Extract the [X, Y] coordinate from the center of the cell holding the provided text.  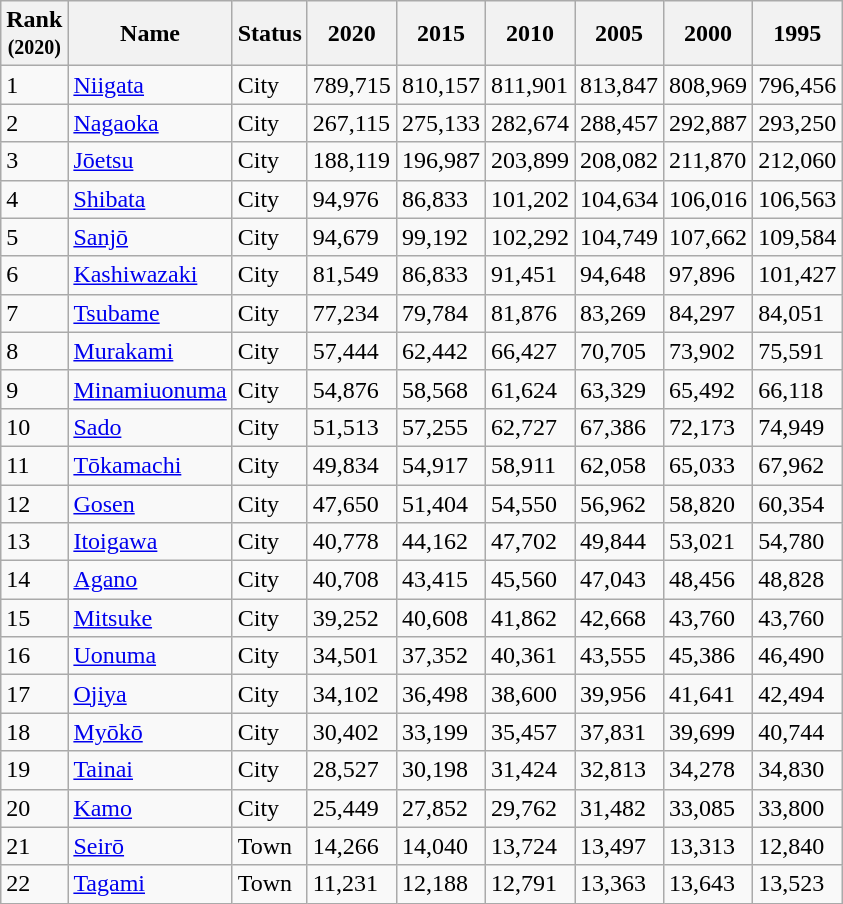
Tainai [150, 770]
40,744 [798, 732]
Status [270, 34]
49,844 [620, 542]
Kamo [150, 808]
58,820 [708, 503]
203,899 [530, 161]
Sanjō [150, 237]
2005 [620, 34]
20 [34, 808]
51,404 [440, 503]
57,444 [352, 351]
13,523 [798, 884]
53,021 [708, 542]
46,490 [798, 656]
40,708 [352, 580]
104,634 [620, 199]
Itoigawa [150, 542]
67,962 [798, 465]
106,563 [798, 199]
33,085 [708, 808]
49,834 [352, 465]
2015 [440, 34]
13,724 [530, 846]
11,231 [352, 884]
9 [34, 389]
Agano [150, 580]
32,813 [620, 770]
25,449 [352, 808]
11 [34, 465]
70,705 [620, 351]
13,497 [620, 846]
Ojiya [150, 694]
212,060 [798, 161]
288,457 [620, 123]
62,727 [530, 427]
101,202 [530, 199]
Niigata [150, 85]
196,987 [440, 161]
12,840 [798, 846]
13,643 [708, 884]
66,118 [798, 389]
48,456 [708, 580]
4 [34, 199]
Rank(2020) [34, 34]
63,329 [620, 389]
Name [150, 34]
81,549 [352, 275]
2 [34, 123]
47,043 [620, 580]
94,679 [352, 237]
813,847 [620, 85]
31,482 [620, 808]
72,173 [708, 427]
21 [34, 846]
275,133 [440, 123]
Tsubame [150, 313]
2010 [530, 34]
Kashiwazaki [150, 275]
44,162 [440, 542]
51,513 [352, 427]
75,591 [798, 351]
39,699 [708, 732]
810,157 [440, 85]
12 [34, 503]
14,266 [352, 846]
38,600 [530, 694]
94,976 [352, 199]
65,492 [708, 389]
60,354 [798, 503]
29,762 [530, 808]
42,668 [620, 618]
13,313 [708, 846]
211,870 [708, 161]
43,415 [440, 580]
Jōetsu [150, 161]
35,457 [530, 732]
65,033 [708, 465]
48,828 [798, 580]
54,876 [352, 389]
84,297 [708, 313]
33,199 [440, 732]
13 [34, 542]
37,352 [440, 656]
102,292 [530, 237]
27,852 [440, 808]
16 [34, 656]
39,252 [352, 618]
83,269 [620, 313]
12,791 [530, 884]
12,188 [440, 884]
31,424 [530, 770]
104,749 [620, 237]
208,082 [620, 161]
77,234 [352, 313]
293,250 [798, 123]
34,501 [352, 656]
84,051 [798, 313]
61,624 [530, 389]
19 [34, 770]
62,442 [440, 351]
56,962 [620, 503]
94,648 [620, 275]
79,784 [440, 313]
188,119 [352, 161]
18 [34, 732]
Tōkamachi [150, 465]
Nagaoka [150, 123]
34,278 [708, 770]
Seirō [150, 846]
66,427 [530, 351]
1995 [798, 34]
30,402 [352, 732]
43,555 [620, 656]
17 [34, 694]
109,584 [798, 237]
42,494 [798, 694]
Shibata [150, 199]
58,568 [440, 389]
45,560 [530, 580]
58,911 [530, 465]
267,115 [352, 123]
97,896 [708, 275]
39,956 [620, 694]
2020 [352, 34]
282,674 [530, 123]
54,550 [530, 503]
33,800 [798, 808]
8 [34, 351]
22 [34, 884]
292,887 [708, 123]
107,662 [708, 237]
811,901 [530, 85]
81,876 [530, 313]
Minamiuonuma [150, 389]
3 [34, 161]
67,386 [620, 427]
796,456 [798, 85]
Tagami [150, 884]
54,780 [798, 542]
57,255 [440, 427]
789,715 [352, 85]
41,641 [708, 694]
62,058 [620, 465]
15 [34, 618]
47,702 [530, 542]
10 [34, 427]
74,949 [798, 427]
Myōkō [150, 732]
101,427 [798, 275]
1 [34, 85]
Gosen [150, 503]
7 [34, 313]
6 [34, 275]
106,016 [708, 199]
47,650 [352, 503]
808,969 [708, 85]
40,778 [352, 542]
14 [34, 580]
54,917 [440, 465]
5 [34, 237]
2000 [708, 34]
73,902 [708, 351]
28,527 [352, 770]
36,498 [440, 694]
37,831 [620, 732]
30,198 [440, 770]
34,102 [352, 694]
Mitsuke [150, 618]
Murakami [150, 351]
34,830 [798, 770]
40,608 [440, 618]
99,192 [440, 237]
Uonuma [150, 656]
Sado [150, 427]
91,451 [530, 275]
13,363 [620, 884]
40,361 [530, 656]
14,040 [440, 846]
41,862 [530, 618]
45,386 [708, 656]
